Locate the cell with the specified text and output its (x, y) center coordinate. 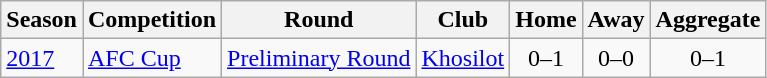
Home (546, 20)
Club (463, 20)
Away (616, 20)
Aggregate (708, 20)
Competition (152, 20)
2017 (42, 58)
Season (42, 20)
0–0 (616, 58)
Preliminary Round (319, 58)
Khosilot (463, 58)
AFC Cup (152, 58)
Round (319, 20)
